Determine the [x, y] coordinate at the center of the cell enclosing the given text.  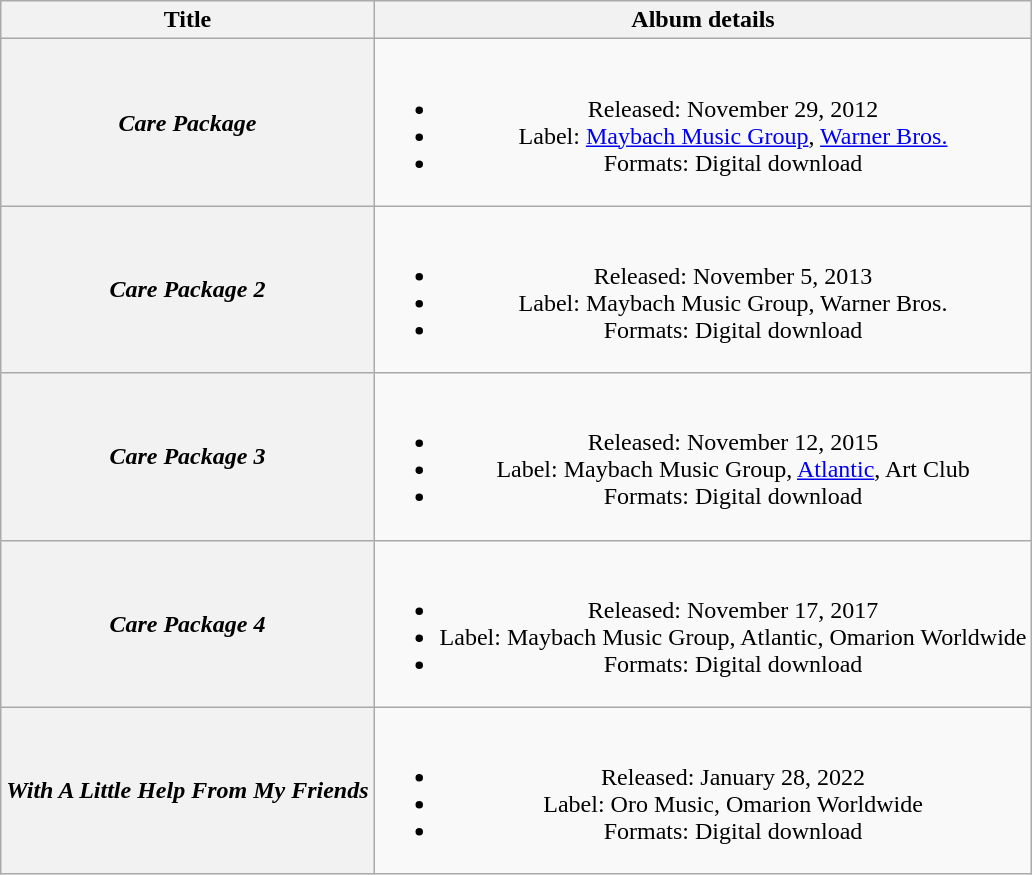
Released: November 12, 2015Label: Maybach Music Group, Atlantic, Art ClubFormats: Digital download [703, 456]
With A Little Help From My Friends [188, 790]
Released: November 29, 2012Label: Maybach Music Group, Warner Bros.Formats: Digital download [703, 122]
Care Package 3 [188, 456]
Title [188, 20]
Released: November 5, 2013Label: Maybach Music Group, Warner Bros.Formats: Digital download [703, 290]
Care Package 4 [188, 624]
Album details [703, 20]
Care Package [188, 122]
Care Package 2 [188, 290]
Released: November 17, 2017Label: Maybach Music Group, Atlantic, Omarion WorldwideFormats: Digital download [703, 624]
Released: January 28, 2022Label: Oro Music, Omarion WorldwideFormats: Digital download [703, 790]
